Extract the [x, y] coordinate from the center of the cell holding the provided text.  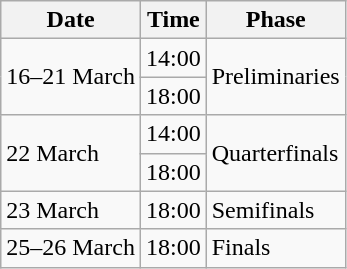
22 March [71, 153]
Quarterfinals [276, 153]
Phase [276, 20]
25–26 March [71, 248]
23 March [71, 210]
Finals [276, 248]
Date [71, 20]
Time [173, 20]
Semifinals [276, 210]
Preliminaries [276, 77]
16–21 March [71, 77]
